Capture the cell that displays the provided text and extract its [x, y] central coordinate. 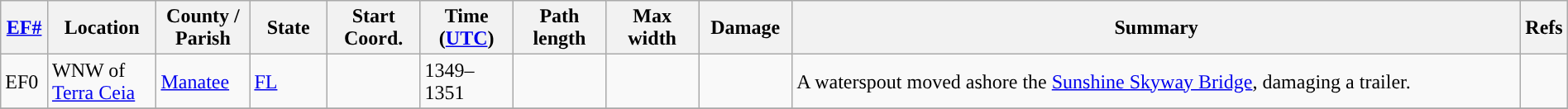
WNW of Terra Ceia [102, 81]
County / Parish [203, 28]
State [289, 28]
Damage [746, 28]
Location [102, 28]
EF0 [25, 81]
Path length [559, 28]
EF# [25, 28]
Start Coord. [374, 28]
Manatee [203, 81]
A waterspout moved ashore the Sunshine Skyway Bridge, damaging a trailer. [1156, 81]
1349–1351 [466, 81]
FL [289, 81]
Max width [653, 28]
Summary [1156, 28]
Time (UTC) [466, 28]
Refs [1545, 28]
